Extract the (X, Y) coordinate from the center of the cell holding the provided text.  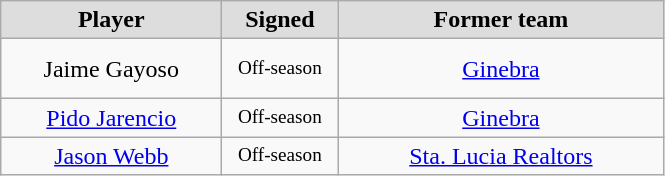
Former team (501, 20)
Jason Webb (112, 156)
Signed (280, 20)
Pido Jarencio (112, 118)
Sta. Lucia Realtors (501, 156)
Jaime Gayoso (112, 69)
Player (112, 20)
